Determine the [X, Y] coordinate at the center of the cell enclosing the given text.  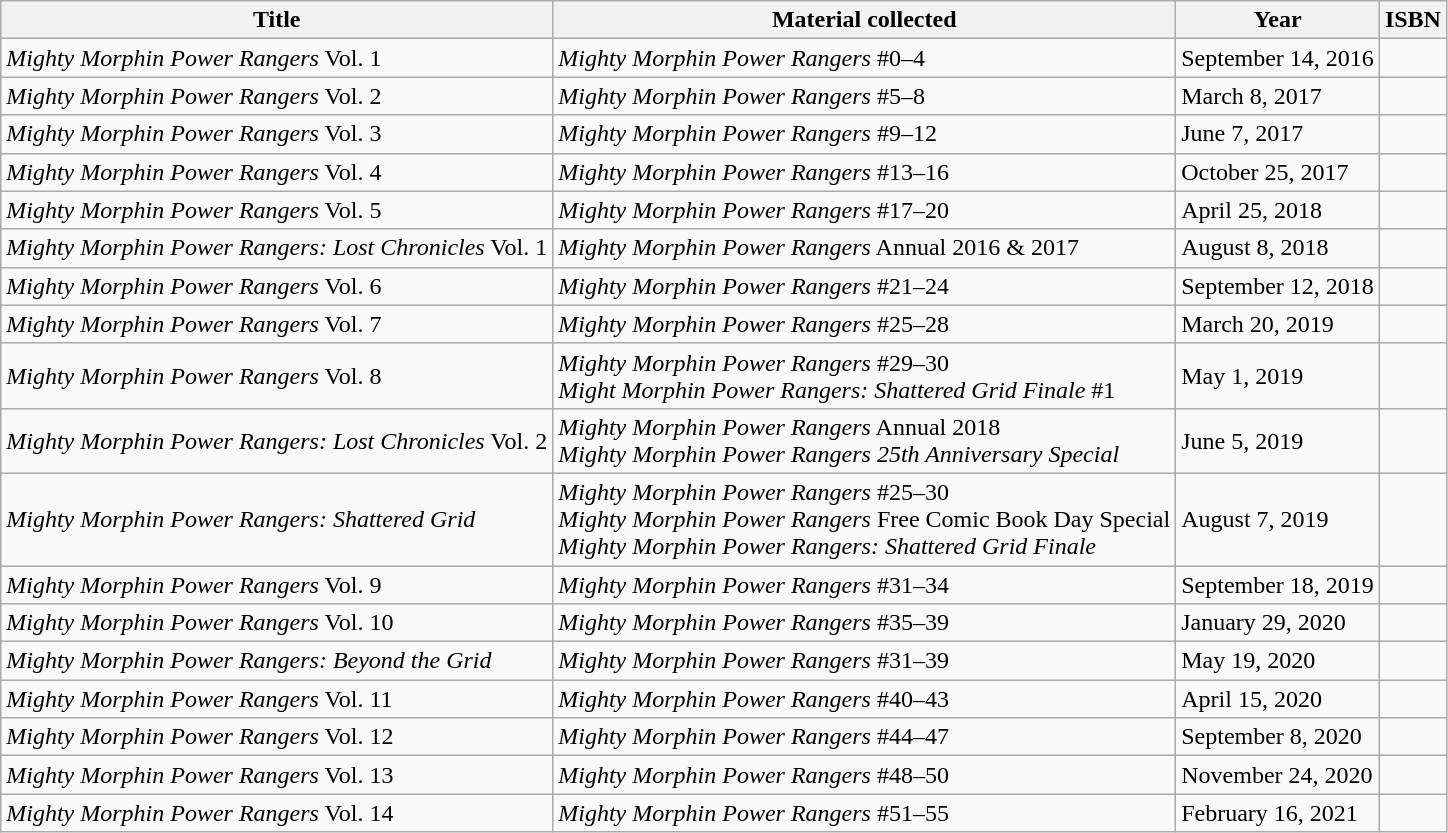
Mighty Morphin Power Rangers Vol. 9 [277, 585]
Mighty Morphin Power Rangers #31–39 [864, 661]
February 16, 2021 [1278, 813]
Mighty Morphin Power Rangers Vol. 3 [277, 134]
Mighty Morphin Power Rangers #48–50 [864, 775]
Mighty Morphin Power Rangers: Beyond the Grid [277, 661]
Mighty Morphin Power Rangers #21–24 [864, 286]
Mighty Morphin Power Rangers Vol. 14 [277, 813]
Mighty Morphin Power Rangers #5–8 [864, 96]
Mighty Morphin Power Rangers #29–30Might Morphin Power Rangers: Shattered Grid Finale #1 [864, 376]
Mighty Morphin Power Rangers: Shattered Grid [277, 519]
June 7, 2017 [1278, 134]
Mighty Morphin Power Rangers Vol. 11 [277, 699]
May 1, 2019 [1278, 376]
ISBN [1412, 20]
November 24, 2020 [1278, 775]
September 8, 2020 [1278, 737]
Mighty Morphin Power Rangers Vol. 12 [277, 737]
September 18, 2019 [1278, 585]
Mighty Morphin Power Rangers #25–30Mighty Morphin Power Rangers Free Comic Book Day SpecialMighty Morphin Power Rangers: Shattered Grid Finale [864, 519]
April 15, 2020 [1278, 699]
Mighty Morphin Power Rangers #31–34 [864, 585]
Mighty Morphin Power Rangers Vol. 2 [277, 96]
Mighty Morphin Power Rangers Vol. 8 [277, 376]
August 7, 2019 [1278, 519]
Mighty Morphin Power Rangers #44–47 [864, 737]
Mighty Morphin Power Rangers #25–28 [864, 324]
April 25, 2018 [1278, 210]
Mighty Morphin Power Rangers: Lost Chronicles Vol. 1 [277, 248]
September 14, 2016 [1278, 58]
Mighty Morphin Power Rangers Vol. 4 [277, 172]
Mighty Morphin Power Rangers Vol. 6 [277, 286]
Mighty Morphin Power Rangers Vol. 1 [277, 58]
May 19, 2020 [1278, 661]
Year [1278, 20]
Title [277, 20]
March 8, 2017 [1278, 96]
Mighty Morphin Power Rangers #17–20 [864, 210]
August 8, 2018 [1278, 248]
Mighty Morphin Power Rangers #51–55 [864, 813]
September 12, 2018 [1278, 286]
Mighty Morphin Power Rangers #0–4 [864, 58]
Mighty Morphin Power Rangers Vol. 5 [277, 210]
Mighty Morphin Power Rangers Annual 2018Mighty Morphin Power Rangers 25th Anniversary Special [864, 440]
Mighty Morphin Power Rangers #35–39 [864, 623]
Mighty Morphin Power Rangers Annual 2016 & 2017 [864, 248]
Mighty Morphin Power Rangers Vol. 7 [277, 324]
Mighty Morphin Power Rangers Vol. 13 [277, 775]
Mighty Morphin Power Rangers Vol. 10 [277, 623]
Mighty Morphin Power Rangers #13–16 [864, 172]
October 25, 2017 [1278, 172]
March 20, 2019 [1278, 324]
January 29, 2020 [1278, 623]
June 5, 2019 [1278, 440]
Mighty Morphin Power Rangers: Lost Chronicles Vol. 2 [277, 440]
Material collected [864, 20]
Mighty Morphin Power Rangers #40–43 [864, 699]
Mighty Morphin Power Rangers #9–12 [864, 134]
